Capture the cell that displays the provided text and extract its (x, y) central coordinate. 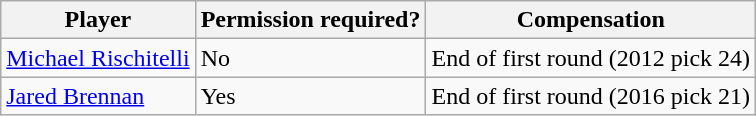
End of first round (2012 pick 24) (591, 58)
End of first round (2016 pick 21) (591, 96)
Jared Brennan (98, 96)
Michael Rischitelli (98, 58)
No (310, 58)
Permission required? (310, 20)
Player (98, 20)
Compensation (591, 20)
Yes (310, 96)
